Pinpoint the cell where the given text exists, returning its (X, Y) midpoint coordinate. 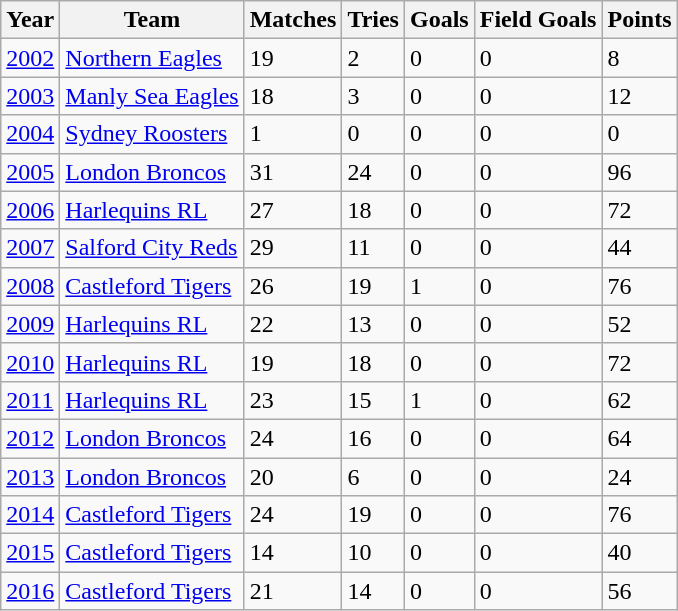
10 (374, 553)
40 (640, 553)
6 (374, 477)
26 (293, 286)
20 (293, 477)
Matches (293, 20)
2013 (30, 477)
2010 (30, 362)
Field Goals (538, 20)
11 (374, 248)
Team (152, 20)
Sydney Roosters (152, 134)
2009 (30, 324)
2011 (30, 400)
31 (293, 172)
2002 (30, 58)
2012 (30, 438)
12 (640, 96)
2008 (30, 286)
13 (374, 324)
27 (293, 210)
3 (374, 96)
22 (293, 324)
Tries (374, 20)
2005 (30, 172)
2016 (30, 591)
Goals (439, 20)
15 (374, 400)
Points (640, 20)
23 (293, 400)
2007 (30, 248)
2014 (30, 515)
44 (640, 248)
Year (30, 20)
16 (374, 438)
2003 (30, 96)
21 (293, 591)
Manly Sea Eagles (152, 96)
56 (640, 591)
Northern Eagles (152, 58)
2 (374, 58)
2015 (30, 553)
62 (640, 400)
2006 (30, 210)
2004 (30, 134)
52 (640, 324)
8 (640, 58)
Salford City Reds (152, 248)
29 (293, 248)
64 (640, 438)
96 (640, 172)
